Return [x, y] of the center of cell containing provided text 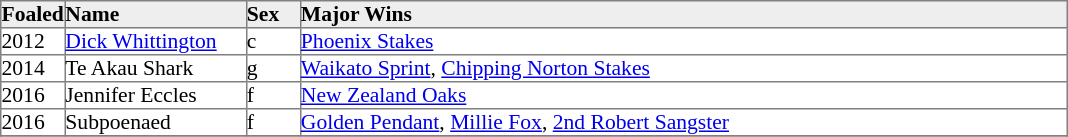
Name [156, 14]
Golden Pendant, Millie Fox, 2nd Robert Sangster [683, 122]
Major Wins [683, 14]
New Zealand Oaks [683, 96]
Jennifer Eccles [156, 96]
Te Akau Shark [156, 68]
Subpoenaed [156, 122]
c [273, 42]
Sex [273, 14]
Waikato Sprint, Chipping Norton Stakes [683, 68]
Phoenix Stakes [683, 42]
2014 [33, 68]
2012 [33, 42]
Dick Whittington [156, 42]
Foaled [33, 14]
g [273, 68]
